Find where the given text appears and provide that cell's center as (x, y) coordinate. 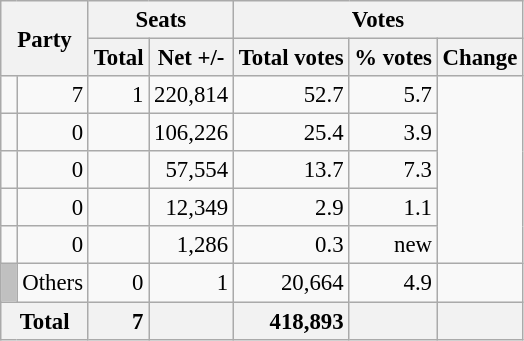
13.7 (290, 170)
Net +/- (192, 58)
2.9 (290, 208)
% votes (393, 58)
1.1 (393, 208)
1,286 (192, 245)
Votes (378, 20)
Party (45, 38)
new (393, 245)
Seats (160, 20)
Others (52, 283)
5.7 (393, 95)
7.3 (393, 170)
418,893 (290, 321)
25.4 (290, 133)
0.3 (290, 245)
52.7 (290, 95)
Total votes (290, 58)
Change (480, 58)
3.9 (393, 133)
57,554 (192, 170)
20,664 (290, 283)
106,226 (192, 133)
4.9 (393, 283)
220,814 (192, 95)
12,349 (192, 208)
